For the text-containing cell, return its midpoint in (x, y) coordinate format. 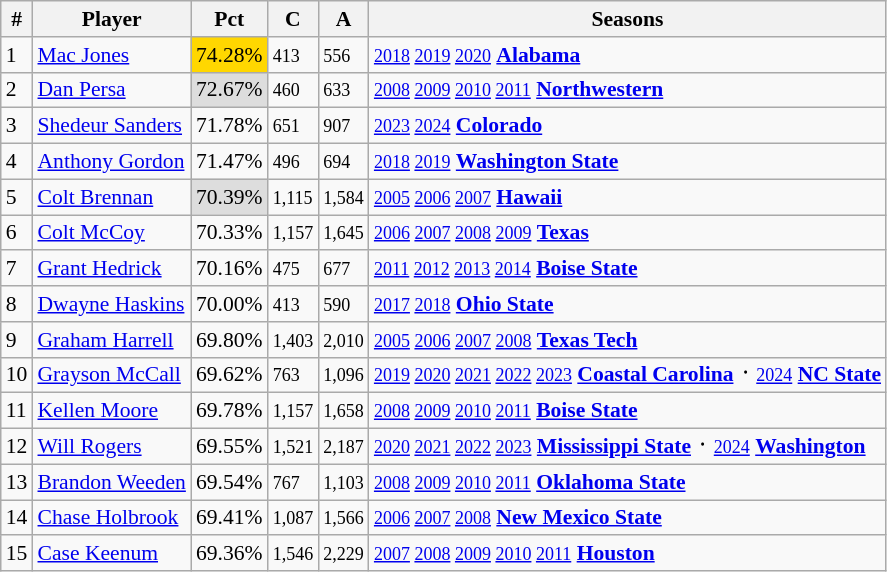
677 (344, 269)
69.80% (230, 340)
Graham Harrell (111, 340)
2020 2021 2022 2023 Mississippi State ᛫ 2024 Washington (628, 447)
2 (17, 90)
Will Rogers (111, 447)
1,546 (294, 554)
Grant Hedrick (111, 269)
Chase Holbrook (111, 518)
5 (17, 197)
2017 2018 Ohio State (628, 304)
2007 2008 2009 2010 2011 Houston (628, 554)
70.33% (230, 233)
1,115 (294, 197)
6 (17, 233)
Pct (230, 19)
Dwayne Haskins (111, 304)
69.41% (230, 518)
4 (17, 162)
70.16% (230, 269)
# (17, 19)
8 (17, 304)
556 (344, 55)
1,096 (344, 375)
69.62% (230, 375)
1,645 (344, 233)
2,187 (344, 447)
Dan Persa (111, 90)
496 (294, 162)
Mac Jones (111, 55)
Grayson McCall (111, 375)
Case Keenum (111, 554)
1,403 (294, 340)
70.00% (230, 304)
2005 2006 2007 Hawaii (628, 197)
74.28% (230, 55)
1 (17, 55)
2,229 (344, 554)
69.36% (230, 554)
11 (17, 411)
15 (17, 554)
1,658 (344, 411)
1,087 (294, 518)
2008 2009 2010 2011 Boise State (628, 411)
Player (111, 19)
651 (294, 126)
Colt McCoy (111, 233)
2008 2009 2010 2011 Northwestern (628, 90)
1,103 (344, 482)
475 (294, 269)
2,010 (344, 340)
7 (17, 269)
Anthony Gordon (111, 162)
69.78% (230, 411)
2018 2019 2020 Alabama (628, 55)
590 (344, 304)
2006 2007 2008 2009 Texas (628, 233)
14 (17, 518)
460 (294, 90)
10 (17, 375)
Shedeur Sanders (111, 126)
72.67% (230, 90)
633 (344, 90)
1,566 (344, 518)
3 (17, 126)
Brandon Weeden (111, 482)
1,584 (344, 197)
1,521 (294, 447)
2008 2009 2010 2011 Oklahoma State (628, 482)
Seasons (628, 19)
Colt Brennan (111, 197)
2018 2019 Washington State (628, 162)
13 (17, 482)
71.47% (230, 162)
2019 2020 2021 2022 2023 Coastal Carolina ᛫ 2024 NC State (628, 375)
71.78% (230, 126)
767 (294, 482)
70.39% (230, 197)
763 (294, 375)
2005 2006 2007 2008 Texas Tech (628, 340)
69.55% (230, 447)
2011 2012 2013 2014 Boise State (628, 269)
907 (344, 126)
C (294, 19)
2023 2024 Colorado (628, 126)
69.54% (230, 482)
2006 2007 2008 New Mexico State (628, 518)
694 (344, 162)
12 (17, 447)
Kellen Moore (111, 411)
A (344, 19)
9 (17, 340)
